Search for the cell housing the specified text and yield its [x, y] center coordinate. 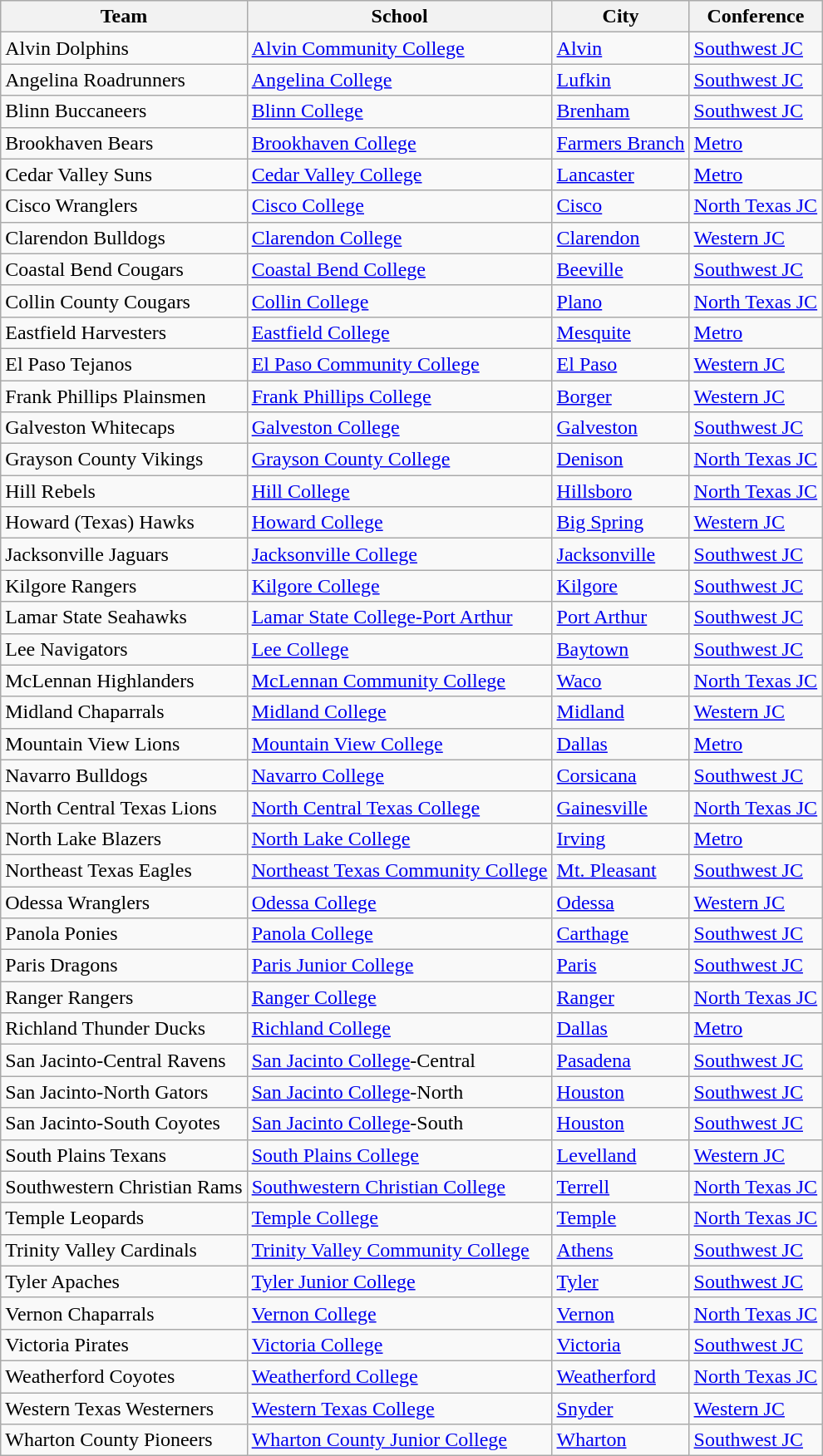
Conference [756, 17]
Mesquite [620, 332]
Navarro Bulldogs [124, 775]
Coastal Bend Cougars [124, 269]
Trinity Valley Community College [399, 1250]
Temple Leopards [124, 1218]
Temple College [399, 1218]
Jacksonville College [399, 554]
Lamar State College-Port Arthur [399, 617]
Baytown [620, 649]
South Plains Texans [124, 1155]
Wharton County Junior College [399, 1440]
Athens [620, 1250]
Odessa [620, 902]
Brenham [620, 111]
Weatherford College [399, 1376]
Hillsboro [620, 491]
Hill Rebels [124, 491]
Alvin Dolphins [124, 48]
Pasadena [620, 1060]
Tyler Junior College [399, 1281]
Cedar Valley College [399, 175]
Galveston Whitecaps [124, 428]
Angelina Roadrunners [124, 80]
Terrell [620, 1187]
Farmers Branch [620, 143]
Angelina College [399, 80]
Victoria [620, 1345]
Galveston College [399, 428]
San Jacinto College-North [399, 1092]
Victoria Pirates [124, 1345]
North Lake College [399, 839]
Midland Chaparrals [124, 712]
Vernon College [399, 1313]
Weatherford [620, 1376]
Brookhaven College [399, 143]
Eastfield Harvesters [124, 332]
Western Texas College [399, 1409]
Ranger Rangers [124, 997]
McLennan Highlanders [124, 681]
Gainesville [620, 807]
San Jacinto College-Central [399, 1060]
Lancaster [620, 175]
Clarendon [620, 238]
Cisco Wranglers [124, 206]
North Central Texas College [399, 807]
Midland [620, 712]
Brookhaven Bears [124, 143]
North Lake Blazers [124, 839]
Lee College [399, 649]
Jacksonville [620, 554]
McLennan Community College [399, 681]
Navarro College [399, 775]
Frank Phillips Plainsmen [124, 396]
Coastal Bend College [399, 269]
Collin County Cougars [124, 301]
Paris [620, 966]
Paris Dragons [124, 966]
Ranger College [399, 997]
Howard College [399, 523]
Panola Ponies [124, 934]
Clarendon Bulldogs [124, 238]
San Jacinto-Central Ravens [124, 1060]
Howard (Texas) Hawks [124, 523]
Blinn College [399, 111]
Blinn Buccaneers [124, 111]
El Paso Community College [399, 364]
Lufkin [620, 80]
Waco [620, 681]
Team [124, 17]
Kilgore Rangers [124, 586]
City [620, 17]
Tyler Apaches [124, 1281]
Paris Junior College [399, 966]
Ranger [620, 997]
Irving [620, 839]
Clarendon College [399, 238]
Corsicana [620, 775]
Cisco [620, 206]
Vernon [620, 1313]
El Paso Tejanos [124, 364]
Wharton [620, 1440]
Richland Thunder Ducks [124, 1029]
Weatherford Coyotes [124, 1376]
North Central Texas Lions [124, 807]
Frank Phillips College [399, 396]
Grayson County College [399, 460]
Port Arthur [620, 617]
Southwestern Christian Rams [124, 1187]
Northeast Texas Community College [399, 870]
Levelland [620, 1155]
Carthage [620, 934]
Collin College [399, 301]
Mt. Pleasant [620, 870]
Western Texas Westerners [124, 1409]
Temple [620, 1218]
Wharton County Pioneers [124, 1440]
Snyder [620, 1409]
Jacksonville Jaguars [124, 554]
Galveston [620, 428]
Mountain View College [399, 744]
Vernon Chaparrals [124, 1313]
School [399, 17]
Cisco College [399, 206]
Hill College [399, 491]
Denison [620, 460]
Southwestern Christian College [399, 1187]
Trinity Valley Cardinals [124, 1250]
Odessa College [399, 902]
Eastfield College [399, 332]
Borger [620, 396]
Plano [620, 301]
Tyler [620, 1281]
Beeville [620, 269]
Lamar State Seahawks [124, 617]
Grayson County Vikings [124, 460]
El Paso [620, 364]
Alvin [620, 48]
Richland College [399, 1029]
Victoria College [399, 1345]
San Jacinto-South Coyotes [124, 1124]
Big Spring [620, 523]
Lee Navigators [124, 649]
Kilgore [620, 586]
Kilgore College [399, 586]
Alvin Community College [399, 48]
Northeast Texas Eagles [124, 870]
Odessa Wranglers [124, 902]
San Jacinto College-South [399, 1124]
San Jacinto-North Gators [124, 1092]
Cedar Valley Suns [124, 175]
South Plains College [399, 1155]
Panola College [399, 934]
Mountain View Lions [124, 744]
Midland College [399, 712]
